Identify which cell holds the provided text, then report its [x, y] central coordinate. 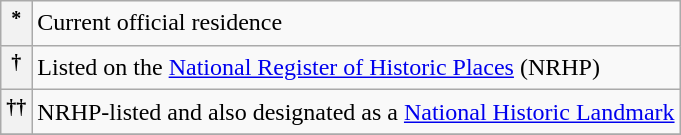
Current official residence [356, 24]
NRHP-listed and also designated as a National Historic Landmark [356, 112]
* [16, 24]
Listed on the National Register of Historic Places (NRHP) [356, 68]
†† [16, 112]
† [16, 68]
